Capture the cell that displays the provided text and extract its (X, Y) central coordinate. 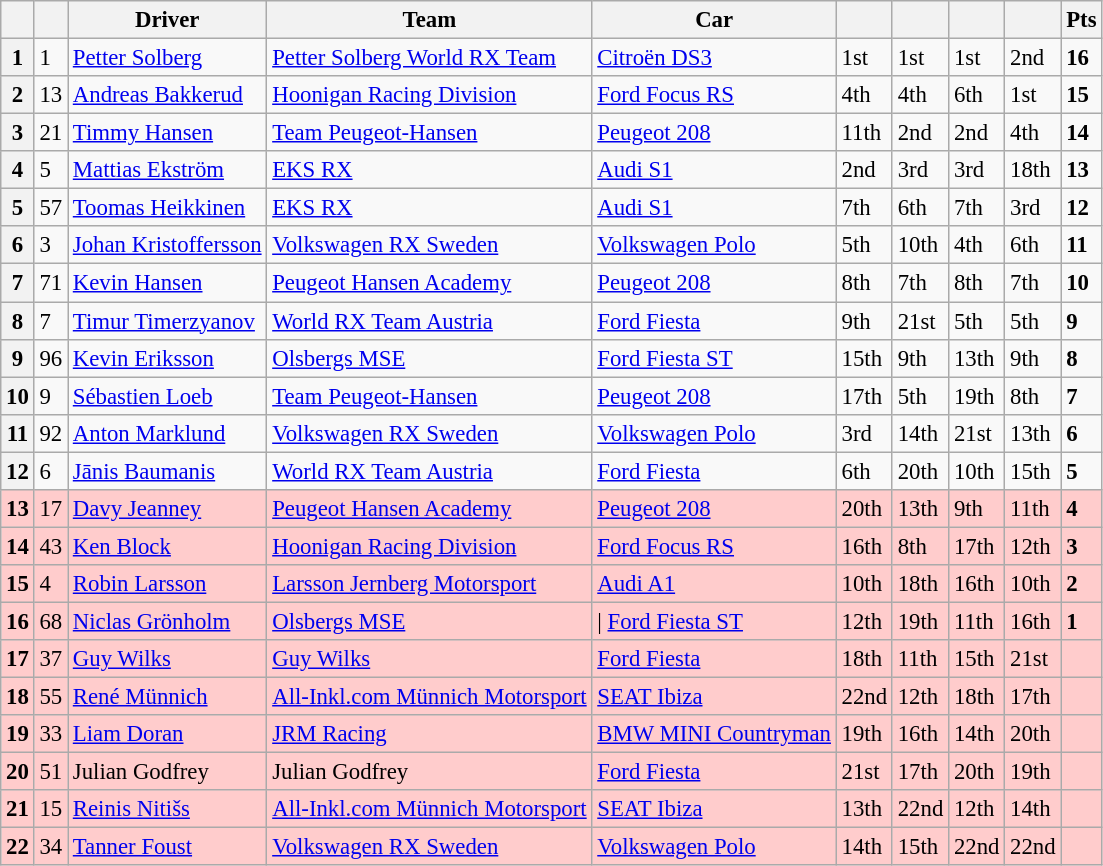
Robin Larsson (168, 584)
20 (18, 772)
Mattias Ekström (168, 170)
Jānis Baumanis (168, 471)
51 (50, 772)
René Münnich (168, 697)
57 (50, 208)
92 (50, 433)
33 (50, 734)
Audi A1 (714, 584)
Davy Jeanney (168, 509)
Sébastien Loeb (168, 396)
Ken Block (168, 546)
Kevin Hansen (168, 283)
19 (18, 734)
Timur Timerzyanov (168, 321)
71 (50, 283)
Andreas Bakkerud (168, 95)
Anton Marklund (168, 433)
Petter Solberg World RX Team (430, 58)
43 (50, 546)
Petter Solberg (168, 58)
Niclas Grönholm (168, 621)
BMW MINI Countryman (714, 734)
68 (50, 621)
Car (714, 20)
Reinis Nitišs (168, 809)
Tanner Foust (168, 847)
22 (18, 847)
Team (430, 20)
JRM Racing (430, 734)
Liam Doran (168, 734)
37 (50, 659)
Toomas Heikkinen (168, 208)
| Ford Fiesta ST (714, 621)
Citroën DS3 (714, 58)
Johan Kristoffersson (168, 245)
96 (50, 358)
Pts (1082, 20)
55 (50, 697)
Driver (168, 20)
Timmy Hansen (168, 133)
Larsson Jernberg Motorsport (430, 584)
Kevin Eriksson (168, 358)
34 (50, 847)
18 (18, 697)
Ford Fiesta ST (714, 358)
